Output the [x, y] coordinate of the center of the cell containing the given text.  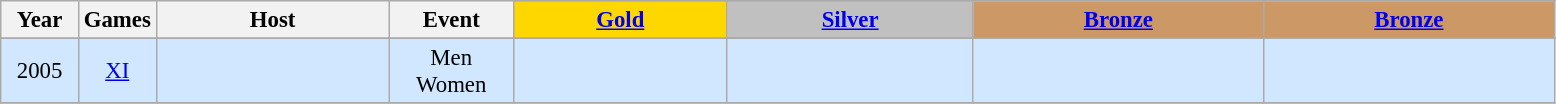
Men Women [451, 72]
Event [451, 20]
Games [117, 20]
2005 [40, 72]
XI [117, 72]
Gold [620, 20]
Year [40, 20]
Host [272, 20]
Silver [850, 20]
